Find where the given text appears and provide that cell's center as [x, y] coordinate. 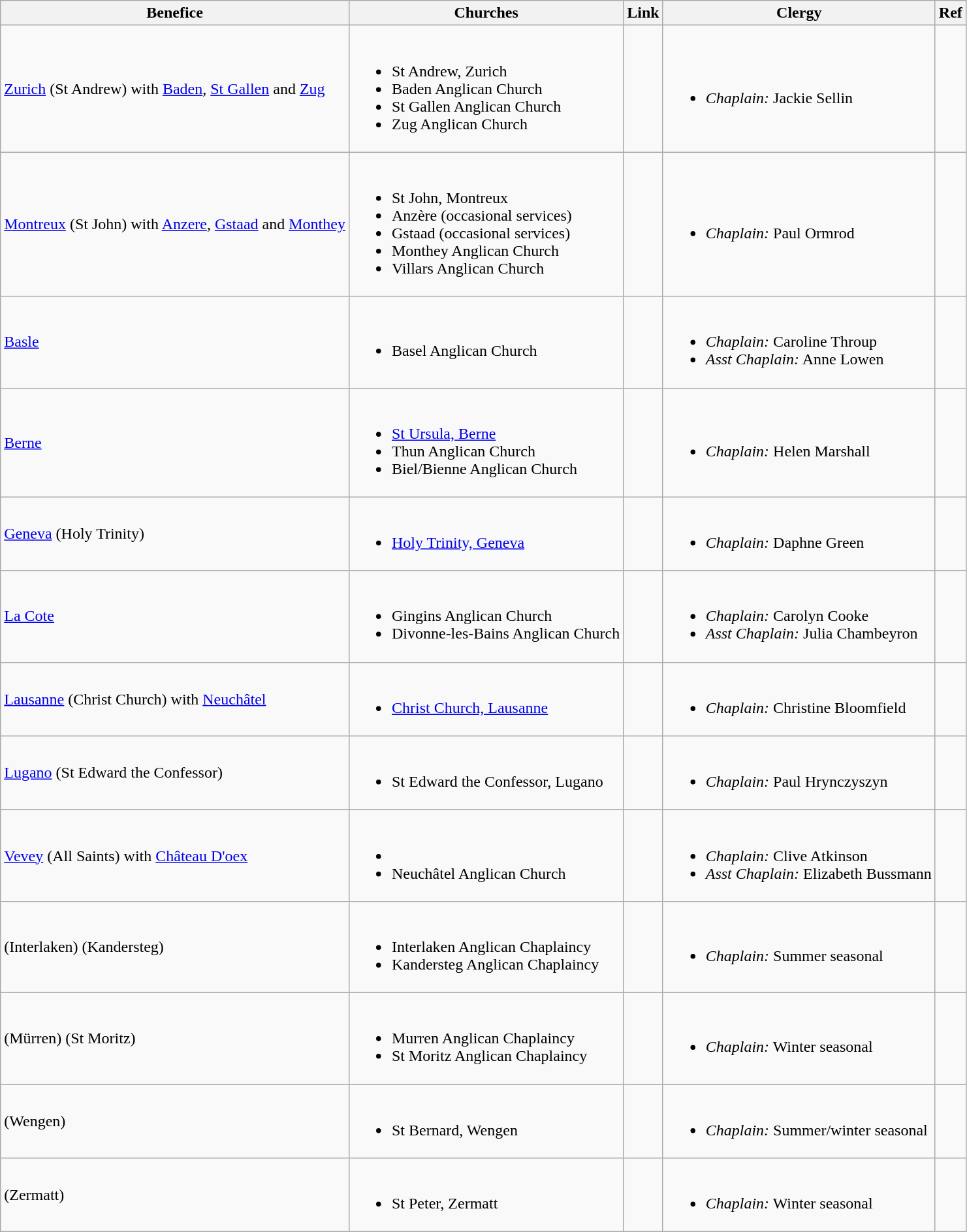
La Cote [175, 616]
Holy Trinity, Geneva [486, 534]
Murren Anglican ChaplaincySt Moritz Anglican Chaplaincy [486, 1038]
St Ursula, BerneThun Anglican ChurchBiel/Bienne Anglican Church [486, 443]
Chaplain: Carolyn CookeAsst Chaplain: Julia Chambeyron [799, 616]
Clergy [799, 13]
Benefice [175, 13]
Chaplain: Paul Hrynczyszyn [799, 773]
Chaplain: Summer seasonal [799, 947]
(Zermatt) [175, 1195]
Berne [175, 443]
St John, MontreuxAnzère (occasional services)Gstaad (occasional services)Monthey Anglican ChurchVillars Anglican Church [486, 225]
Ref [951, 13]
Interlaken Anglican ChaplaincyKandersteg Anglican Chaplaincy [486, 947]
Lausanne (Christ Church) with Neuchâtel [175, 699]
Christ Church, Lausanne [486, 699]
Gingins Anglican ChurchDivonne-les-Bains Anglican Church [486, 616]
(Interlaken) (Kandersteg) [175, 947]
St Andrew, ZurichBaden Anglican ChurchSt Gallen Anglican ChurchZug Anglican Church [486, 89]
Link [643, 13]
Chaplain: Clive AtkinsonAsst Chaplain: Elizabeth Bussmann [799, 855]
Chaplain: Christine Bloomfield [799, 699]
Montreux (St John) with Anzere, Gstaad and Monthey [175, 225]
Chaplain: Daphne Green [799, 534]
Chaplain: Helen Marshall [799, 443]
(Mürren) (St Moritz) [175, 1038]
Churches [486, 13]
Chaplain: Paul Ormrod [799, 225]
Basle [175, 342]
St Edward the Confessor, Lugano [486, 773]
Zurich (St Andrew) with Baden, St Gallen and Zug [175, 89]
Chaplain: Caroline ThroupAsst Chaplain: Anne Lowen [799, 342]
St Bernard, Wengen [486, 1120]
Chaplain: Jackie Sellin [799, 89]
Geneva (Holy Trinity) [175, 534]
St Peter, Zermatt [486, 1195]
(Wengen) [175, 1120]
Vevey (All Saints) with Château D'oex [175, 855]
Neuchâtel Anglican Church [486, 855]
Lugano (St Edward the Confessor) [175, 773]
Basel Anglican Church [486, 342]
Chaplain: Summer/winter seasonal [799, 1120]
